Determine the (x, y) coordinate at the center of the cell enclosing the given text.  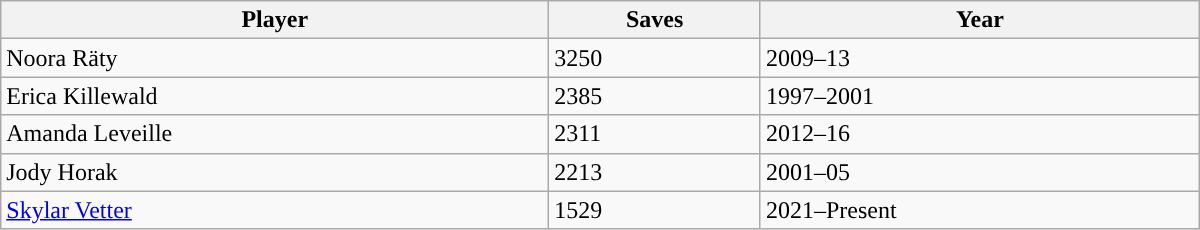
Skylar Vetter (275, 210)
2009–13 (980, 58)
2385 (655, 96)
Year (980, 20)
Jody Horak (275, 172)
2012–16 (980, 134)
Noora Räty (275, 58)
2001–05 (980, 172)
Player (275, 20)
3250 (655, 58)
2021–Present (980, 210)
Saves (655, 20)
2311 (655, 134)
2213 (655, 172)
1997–2001 (980, 96)
Amanda Leveille (275, 134)
1529 (655, 210)
Erica Killewald (275, 96)
